Search for the cell housing the specified text and yield its (x, y) center coordinate. 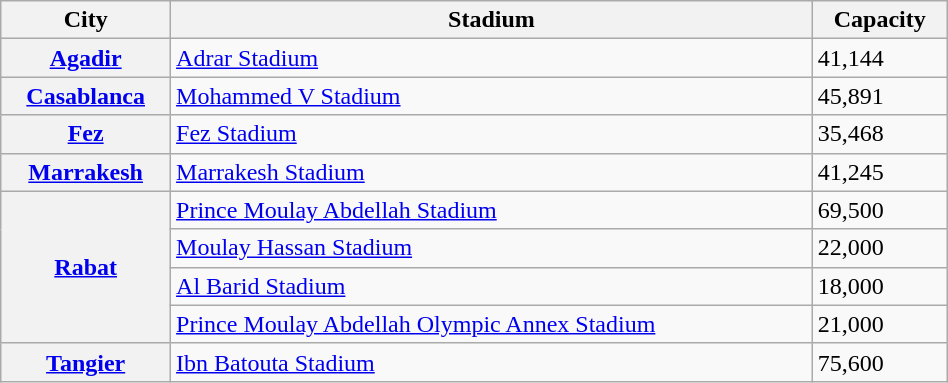
Marrakesh (86, 172)
Prince Moulay Abdellah Stadium (492, 210)
22,000 (880, 248)
Fez (86, 134)
Marrakesh Stadium (492, 172)
Stadium (492, 20)
Adrar Stadium (492, 58)
21,000 (880, 324)
Rabat (86, 267)
41,245 (880, 172)
Capacity (880, 20)
75,600 (880, 362)
69,500 (880, 210)
Casablanca (86, 96)
18,000 (880, 286)
Al Barid Stadium (492, 286)
Prince Moulay Abdellah Olympic Annex Stadium (492, 324)
45,891 (880, 96)
Tangier (86, 362)
Ibn Batouta Stadium (492, 362)
35,468 (880, 134)
41,144 (880, 58)
Mohammed V Stadium (492, 96)
Moulay Hassan Stadium (492, 248)
Agadir (86, 58)
Fez Stadium (492, 134)
City (86, 20)
